Search for the cell housing the specified text and yield its [x, y] center coordinate. 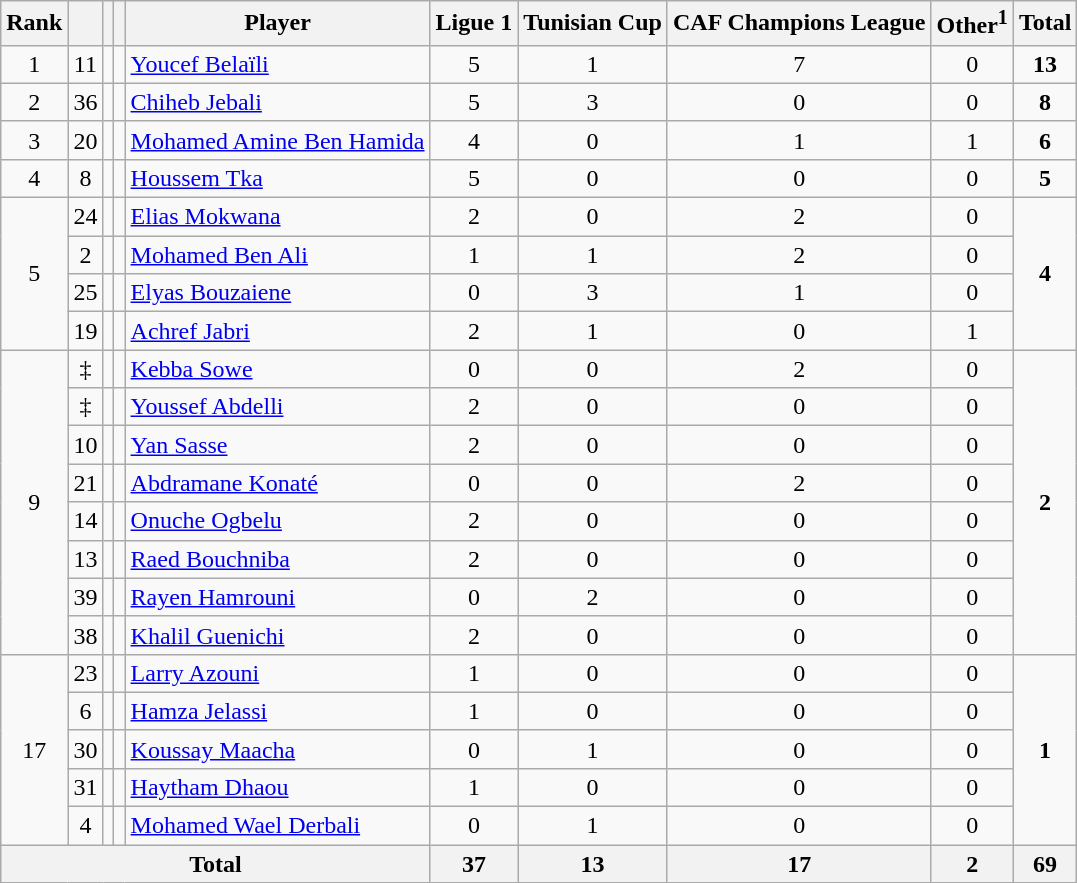
Onuche Ogbelu [278, 521]
Youssef Abdelli [278, 407]
Larry Azouni [278, 673]
Chiheb Jebali [278, 102]
19 [86, 331]
Houssem Tka [278, 178]
Youcef Belaïli [278, 64]
37 [474, 864]
Achref Jabri [278, 331]
20 [86, 140]
21 [86, 483]
Mohamed Amine Ben Hamida [278, 140]
23 [86, 673]
CAF Champions League [799, 24]
Tunisian Cup [593, 24]
9 [34, 502]
Raed Bouchniba [278, 559]
Kebba Sowe [278, 369]
Rayen Hamrouni [278, 597]
31 [86, 787]
Koussay Maacha [278, 749]
Ligue 1 [474, 24]
25 [86, 293]
Abdramane Konaté [278, 483]
69 [1045, 864]
Other1 [972, 24]
Hamza Jelassi [278, 711]
Elyas Bouzaiene [278, 293]
30 [86, 749]
Rank [34, 24]
Mohamed Ben Ali [278, 255]
Yan Sasse [278, 445]
36 [86, 102]
Haytham Dhaou [278, 787]
Player [278, 24]
24 [86, 217]
7 [799, 64]
Mohamed Wael Derbali [278, 826]
38 [86, 635]
14 [86, 521]
11 [86, 64]
Elias Mokwana [278, 217]
10 [86, 445]
39 [86, 597]
Khalil Guenichi [278, 635]
